For the text-containing cell, return its midpoint in (x, y) coordinate format. 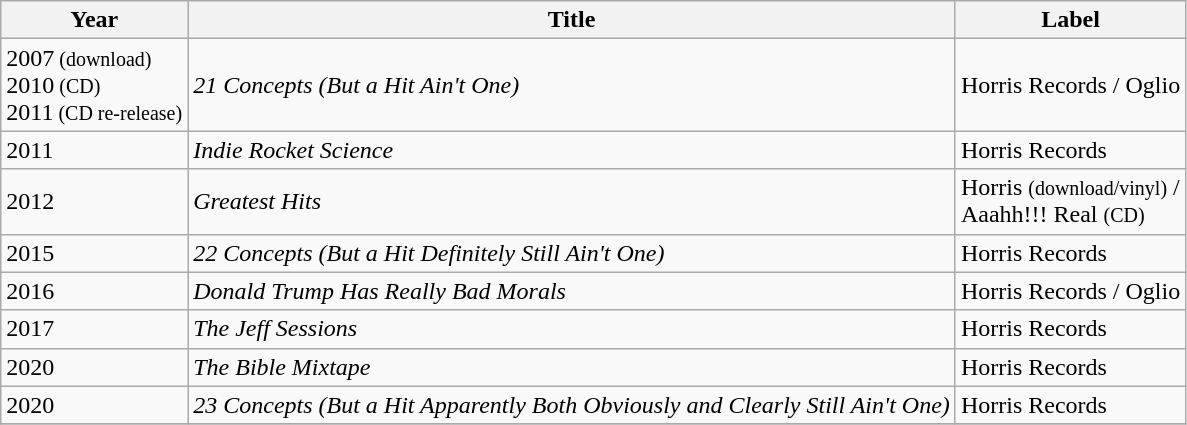
22 Concepts (But a Hit Definitely Still Ain't One) (572, 253)
2011 (94, 150)
2007 (download)2010 (CD)2011 (CD re-release) (94, 85)
Indie Rocket Science (572, 150)
Greatest Hits (572, 202)
Horris (download/vinyl) / Aaahh!!! Real (CD) (1070, 202)
2015 (94, 253)
21 Concepts (But a Hit Ain't One) (572, 85)
The Bible Mixtape (572, 367)
Donald Trump Has Really Bad Morals (572, 291)
2017 (94, 329)
Label (1070, 20)
The Jeff Sessions (572, 329)
Title (572, 20)
2016 (94, 291)
2012 (94, 202)
Year (94, 20)
23 Concepts (But a Hit Apparently Both Obviously and Clearly Still Ain't One) (572, 405)
